Extract the (x, y) coordinate from the center of the cell holding the provided text.  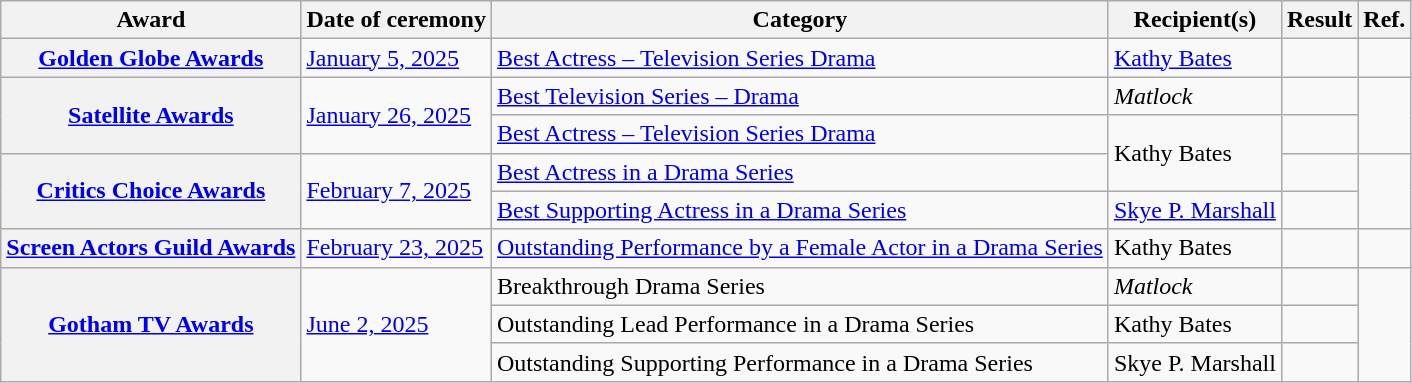
Best Television Series – Drama (800, 96)
Golden Globe Awards (151, 58)
Award (151, 20)
February 23, 2025 (396, 248)
January 5, 2025 (396, 58)
Recipient(s) (1194, 20)
Screen Actors Guild Awards (151, 248)
Category (800, 20)
Date of ceremony (396, 20)
Outstanding Supporting Performance in a Drama Series (800, 362)
January 26, 2025 (396, 115)
Ref. (1384, 20)
Satellite Awards (151, 115)
Breakthrough Drama Series (800, 286)
Result (1319, 20)
Best Actress in a Drama Series (800, 172)
Outstanding Performance by a Female Actor in a Drama Series (800, 248)
Gotham TV Awards (151, 324)
Best Supporting Actress in a Drama Series (800, 210)
June 2, 2025 (396, 324)
Critics Choice Awards (151, 191)
February 7, 2025 (396, 191)
Outstanding Lead Performance in a Drama Series (800, 324)
